Identify which cell holds the provided text, then report its (X, Y) central coordinate. 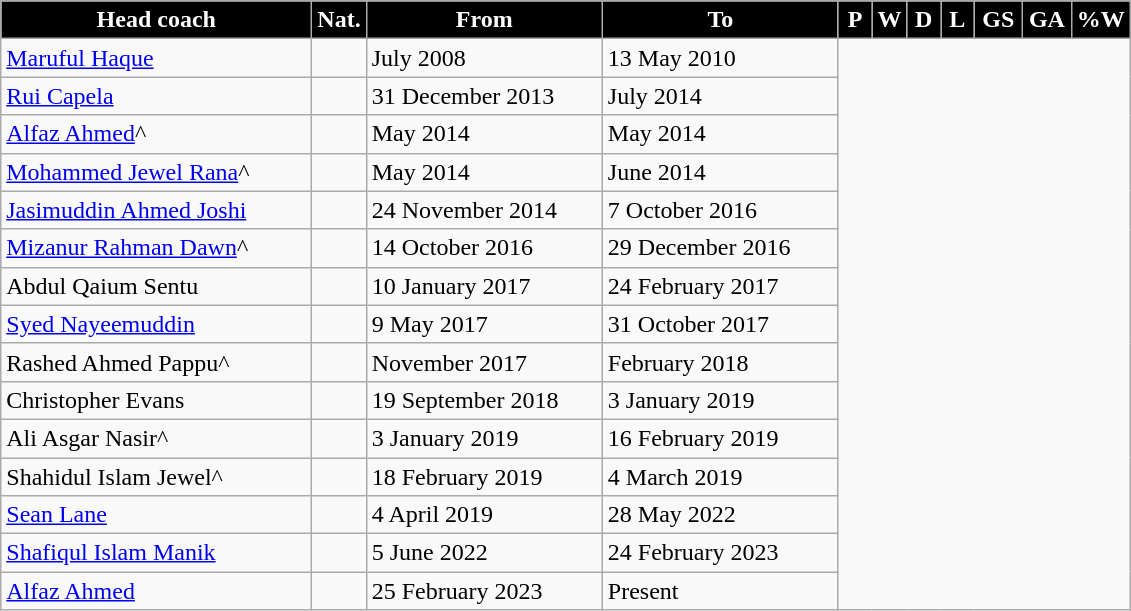
Christopher Evans (156, 400)
Mohammed Jewel Rana^ (156, 172)
10 January 2017 (484, 286)
24 February 2023 (720, 553)
24 February 2017 (720, 286)
D (924, 20)
GS (998, 20)
July 2008 (484, 58)
4 April 2019 (484, 515)
Maruful Haque (156, 58)
Shahidul Islam Jewel^ (156, 477)
9 May 2017 (484, 324)
GA (1048, 20)
18 February 2019 (484, 477)
Alfaz Ahmed (156, 591)
February 2018 (720, 362)
Jasimuddin Ahmed Joshi (156, 210)
Syed Nayeemuddin (156, 324)
Mizanur Rahman Dawn^ (156, 248)
31 December 2013 (484, 96)
4 March 2019 (720, 477)
July 2014 (720, 96)
Head coach (156, 20)
Sean Lane (156, 515)
P (855, 20)
June 2014 (720, 172)
To (720, 20)
5 June 2022 (484, 553)
L (958, 20)
7 October 2016 (720, 210)
Shafiqul Islam Manik (156, 553)
%W (1100, 20)
Present (720, 591)
Alfaz Ahmed^ (156, 134)
24 November 2014 (484, 210)
14 October 2016 (484, 248)
From (484, 20)
25 February 2023 (484, 591)
28 May 2022 (720, 515)
Ali Asgar Nasir^ (156, 438)
November 2017 (484, 362)
W (890, 20)
13 May 2010 (720, 58)
29 December 2016 (720, 248)
19 September 2018 (484, 400)
Nat. (339, 20)
Rui Capela (156, 96)
Abdul Qaium Sentu (156, 286)
16 February 2019 (720, 438)
Rashed Ahmed Pappu^ (156, 362)
31 October 2017 (720, 324)
